For the text-containing cell, return its midpoint in (x, y) coordinate format. 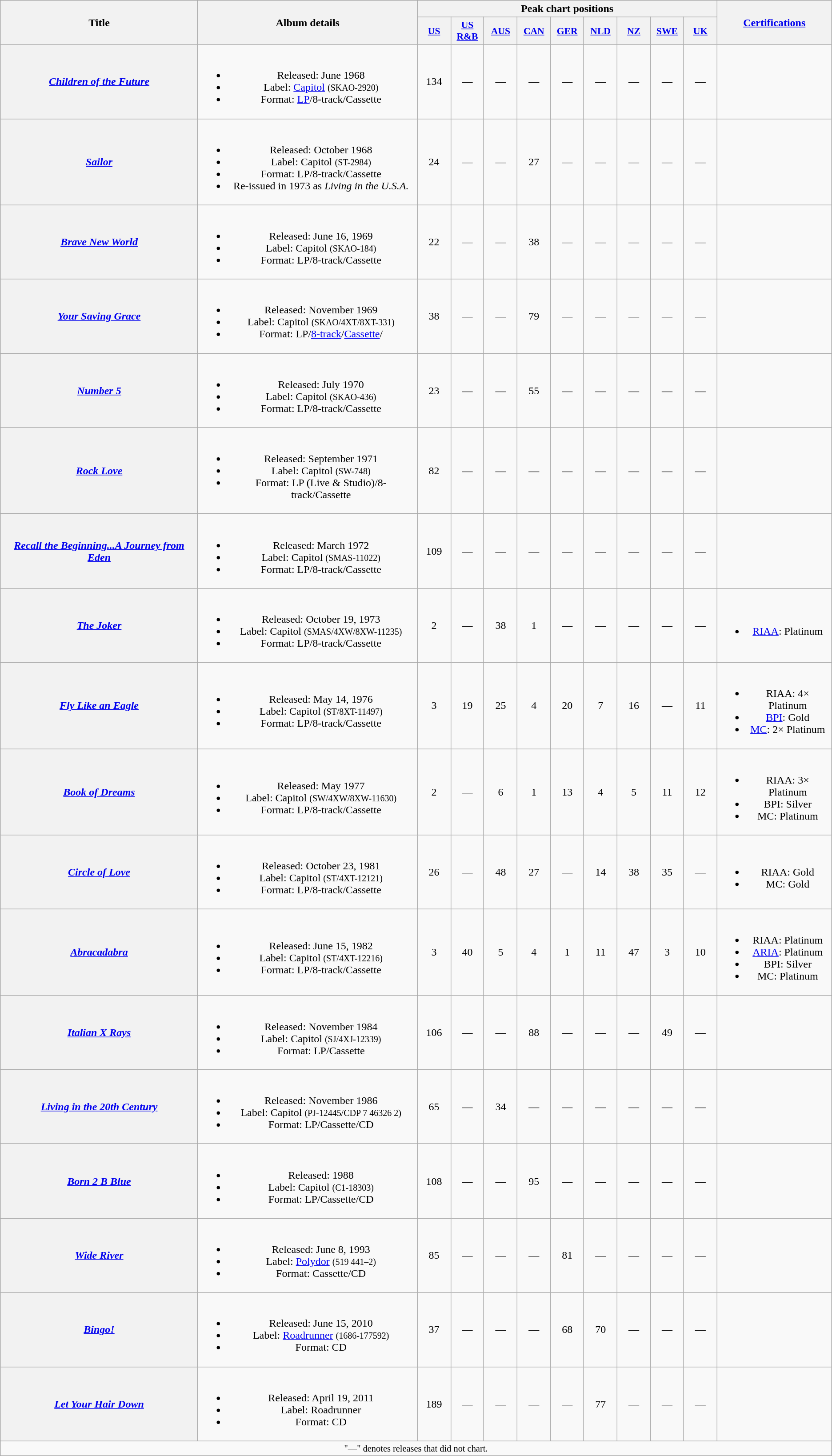
81 (567, 1255)
189 (434, 1404)
88 (534, 1033)
Brave New World (100, 242)
Released: June 8, 1993Label: Polydor (519 441–2)Format: Cassette/CD (308, 1255)
20 (567, 705)
26 (434, 872)
79 (534, 316)
55 (534, 390)
77 (601, 1404)
Released: November 1986Label: Capitol (PJ-12445/CDP 7 46326 2)Format: LP/Cassette/CD (308, 1107)
35 (667, 872)
Title (100, 22)
Released: September 1971Label: Capitol (SW-748)Format: LP (Live & Studio)/8-track/Cassette (308, 471)
Peak chart positions (567, 9)
Released: June 16, 1969Label: Capitol (SKAO-184)Format: LP/8-track/Cassette (308, 242)
Released: 1988Label: Capitol (C1-18303)Format: LP/Cassette/CD (308, 1181)
Released: November 1969Label: Capitol (SKAO/4XT/8XT-331)Format: LP/8-track/Cassette/ (308, 316)
Italian X Rays (100, 1033)
RIAA: Platinum (774, 625)
Fly Like an Eagle (100, 705)
Released: June 1968Label: Capitol (SKAO-2920)Format: LP/8-track/Cassette (308, 82)
Released: November 1984Label: Capitol (SJ/4XJ-12339)Format: LP/Cassette (308, 1033)
Released: October 23, 1981Label: Capitol (ST/4XT-12121)Format: LP/8-track/Cassette (308, 872)
Living in the 20th Century (100, 1107)
23 (434, 390)
Rock Love (100, 471)
Number 5 (100, 390)
49 (667, 1033)
Released: October 1968Label: Capitol (ST-2984)Format: LP/8-track/CassetteRe-issued in 1973 as Living in the U.S.A. (308, 162)
40 (468, 952)
Released: July 1970Label: Capitol (SKAO-436)Format: LP/8-track/Cassette (308, 390)
RIAA: GoldMC: Gold (774, 872)
Released: June 15, 2010Label: Roadrunner (1686-177592)Format: CD (308, 1330)
68 (567, 1330)
109 (434, 551)
Released: March 1972Label: Capitol (SMAS-11022)Format: LP/8-track/Cassette (308, 551)
NZ (634, 31)
"—" denotes releases that did not chart. (416, 1448)
Released: May 1977Label: Capitol (SW/4XW/8XW-11630)Format: LP/8-track/Cassette (308, 792)
10 (700, 952)
Album details (308, 22)
The Joker (100, 625)
70 (601, 1330)
SWE (667, 31)
RIAA: 3× PlatinumBPI: SilverMC: Platinum (774, 792)
Released: April 19, 2011Label: RoadrunnerFormat: CD (308, 1404)
Released: May 14, 1976Label: Capitol (ST/8XT-11497)Format: LP/8-track/Cassette (308, 705)
24 (434, 162)
RIAA: 4× PlatinumBPI: GoldMC: 2× Platinum (774, 705)
65 (434, 1107)
Book of Dreams (100, 792)
14 (601, 872)
134 (434, 82)
Born 2 B Blue (100, 1181)
CAN (534, 31)
82 (434, 471)
Abracadabra (100, 952)
NLD (601, 31)
85 (434, 1255)
16 (634, 705)
Circle of Love (100, 872)
106 (434, 1033)
25 (500, 705)
19 (468, 705)
Your Saving Grace (100, 316)
37 (434, 1330)
95 (534, 1181)
48 (500, 872)
UK (700, 31)
RIAA: PlatinumARIA: PlatinumBPI: SilverMC: Platinum (774, 952)
6 (500, 792)
7 (601, 705)
Bingo! (100, 1330)
12 (700, 792)
Sailor (100, 162)
US (434, 31)
GER (567, 31)
USR&B (468, 31)
Wide River (100, 1255)
13 (567, 792)
Released: October 19, 1973Label: Capitol (SMAS/4XW/8XW-11235)Format: LP/8-track/Cassette (308, 625)
47 (634, 952)
Released: June 15, 1982Label: Capitol (ST/4XT-12216)Format: LP/8-track/Cassette (308, 952)
Children of the Future (100, 82)
Let Your Hair Down (100, 1404)
Recall the Beginning...A Journey from Eden (100, 551)
34 (500, 1107)
AUS (500, 31)
Certifications (774, 22)
22 (434, 242)
108 (434, 1181)
